Find where the given text appears and provide that cell's center as [X, Y] coordinate. 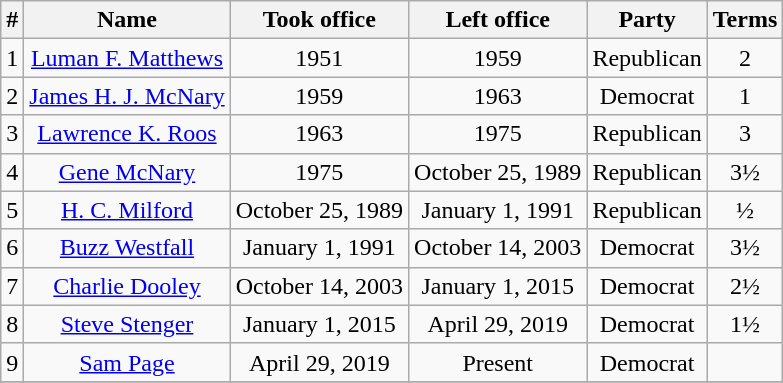
9 [12, 362]
1½ [745, 324]
Present [498, 362]
2½ [745, 286]
Left office [498, 20]
1951 [319, 58]
4 [12, 172]
Gene McNary [127, 172]
½ [745, 210]
7 [12, 286]
H. C. Milford [127, 210]
Buzz Westfall [127, 248]
Lawrence K. Roos [127, 134]
Party [647, 20]
8 [12, 324]
# [12, 20]
Name [127, 20]
5 [12, 210]
Luman F. Matthews [127, 58]
6 [12, 248]
James H. J. McNary [127, 96]
Terms [745, 20]
Charlie Dooley [127, 286]
Steve Stenger [127, 324]
Took office [319, 20]
Sam Page [127, 362]
